Identify which cell holds the provided text, then report its (x, y) central coordinate. 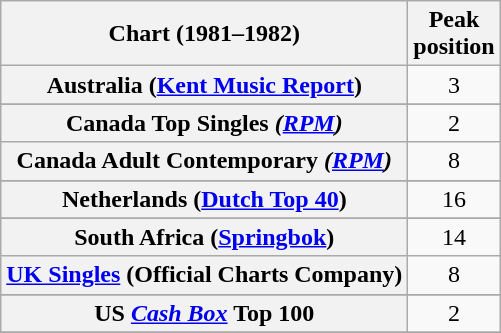
US Cash Box Top 100 (204, 313)
Australia (Kent Music Report) (204, 85)
Chart (1981–1982) (204, 34)
14 (454, 237)
UK Singles (Official Charts Company) (204, 275)
Canada Top Singles (RPM) (204, 123)
Netherlands (Dutch Top 40) (204, 199)
3 (454, 85)
Canada Adult Contemporary (RPM) (204, 161)
South Africa (Springbok) (204, 237)
Peakposition (454, 34)
16 (454, 199)
